Provide the (x, y) coordinate of the cell's center where the given text is located.  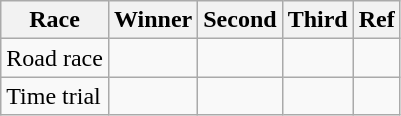
Ref (376, 20)
Time trial (55, 96)
Winner (152, 20)
Second (240, 20)
Race (55, 20)
Third (318, 20)
Road race (55, 58)
